Scan for the cell matching the given text and deliver its [x, y] coordinate at center. 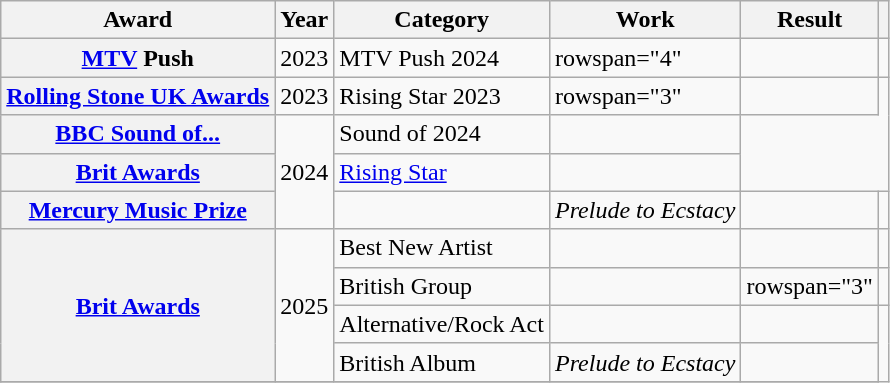
Work [644, 20]
Rolling Stone UK Awards [138, 96]
Alternative/Rock Act [442, 324]
Sound of 2024 [442, 134]
Result [810, 20]
Rising Star 2023 [442, 96]
Year [304, 20]
Category [442, 20]
BBC Sound of... [138, 134]
rowspan="4" [644, 58]
Best New Artist [442, 248]
2024 [304, 172]
British Album [442, 362]
Rising Star [442, 172]
Award [138, 20]
Mercury Music Prize [138, 210]
British Group [442, 286]
MTV Push [138, 58]
MTV Push 2024 [442, 58]
2025 [304, 305]
